Return (X, Y) of the center of cell containing provided text 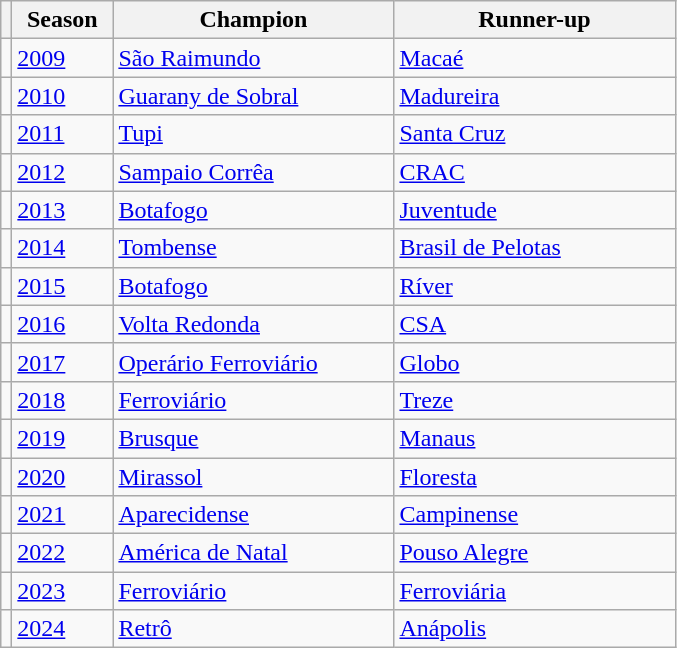
2013 (62, 210)
2018 (62, 400)
Campinense (534, 515)
2019 (62, 438)
Mirassol (254, 477)
Macaé (534, 58)
Operário Ferroviário (254, 362)
Treze (534, 400)
Volta Redonda (254, 324)
2016 (62, 324)
Juventude (534, 210)
2022 (62, 553)
Runner-up (534, 20)
Season (62, 20)
Tupi (254, 134)
Champion (254, 20)
Santa Cruz (534, 134)
2024 (62, 629)
Brasil de Pelotas (534, 248)
Floresta (534, 477)
Retrô (254, 629)
2021 (62, 515)
Guarany de Sobral (254, 96)
Aparecidense (254, 515)
Manaus (534, 438)
Madureira (534, 96)
Ferroviária (534, 591)
Tombense (254, 248)
2011 (62, 134)
2009 (62, 58)
Sampaio Corrêa (254, 172)
2010 (62, 96)
Globo (534, 362)
CRAC (534, 172)
Brusque (254, 438)
Anápolis (534, 629)
2014 (62, 248)
2020 (62, 477)
América de Natal (254, 553)
CSA (534, 324)
2012 (62, 172)
2017 (62, 362)
2023 (62, 591)
2015 (62, 286)
Pouso Alegre (534, 553)
São Raimundo (254, 58)
Ríver (534, 286)
